Return [x, y] of the center of cell containing provided text 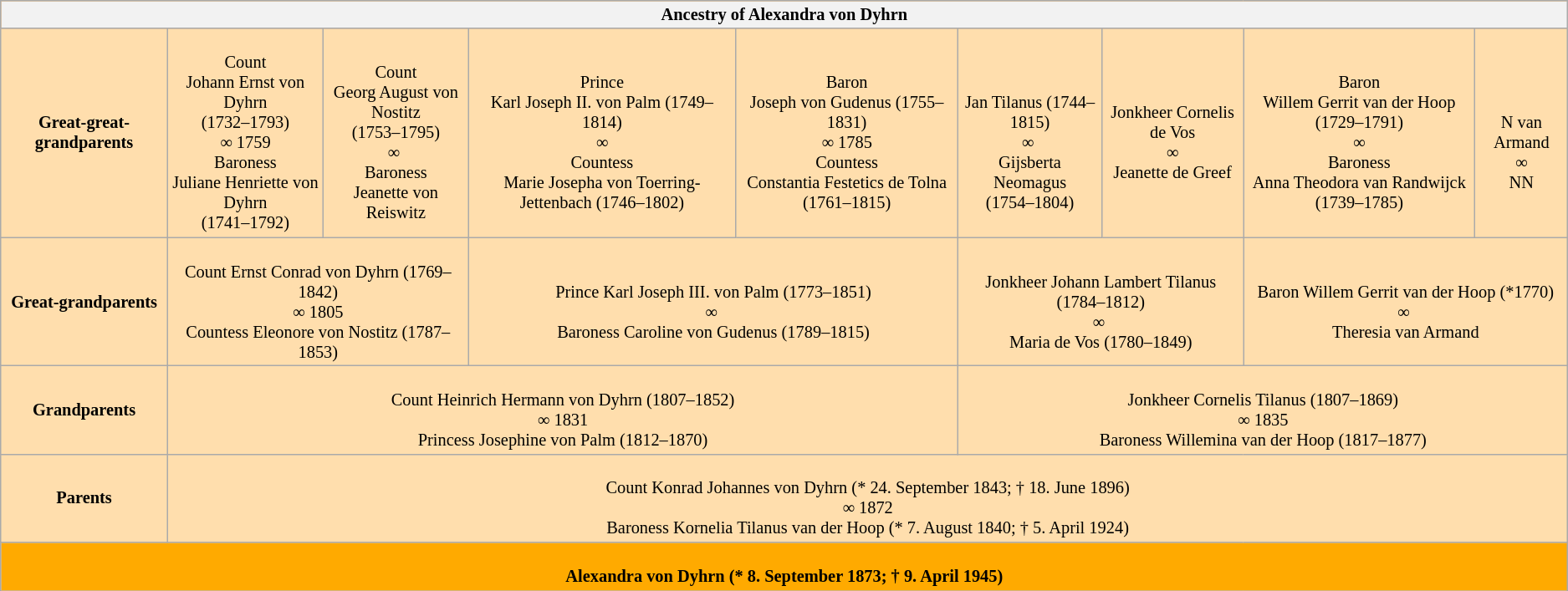
Great-great-grandparents [84, 133]
Grandparents [84, 410]
Alexandra von Dyhrn (* 8. September 1873; † 9. April 1945) [784, 567]
Ancestry of Alexandra von Dyhrn [784, 14]
Count Heinrich Hermann von Dyhrn (1807–1852) ∞ 1831 Princess Josephine von Palm (1812–1870) [562, 410]
N van Armand ∞ NN [1522, 133]
Baron Willem Gerrit van der Hoop (*1770) ∞ Theresia van Armand [1406, 302]
Prince Karl Joseph III. von Palm (1773–1851) ∞ Baroness Caroline von Gudenus (1789–1815) [712, 302]
PrinceKarl Joseph II. von Palm (1749–1814) ∞ CountessMarie Josepha von Toerring-Jettenbach (1746–1802) [602, 133]
CountJohann Ernst von Dyhrn(1732–1793) ∞ 1759 BaronessJuliane Henriette von Dyhrn(1741–1792) [245, 133]
Count Ernst Conrad von Dyhrn (1769–1842) ∞ 1805 Countess Eleonore von Nostitz (1787–1853) [318, 302]
BaronWillem Gerrit van der Hoop (1729–1791) ∞ BaronessAnna Theodora van Randwijck (1739–1785) [1360, 133]
Jan Tilanus (1744–1815) ∞ Gijsberta Neomagus(1754–1804) [1030, 133]
Parents [84, 498]
Jonkheer Cornelis Tilanus (1807–1869) ∞ 1835 Baroness Willemina van der Hoop (1817–1877) [1263, 410]
Jonkheer Johann Lambert Tilanus (1784–1812) ∞ Maria de Vos (1780–1849) [1101, 302]
BaronJoseph von Gudenus (1755–1831) ∞ 1785 CountessConstantia Festetics de Tolna (1761–1815) [847, 133]
Great-grandparents [84, 302]
Jonkheer Cornelis de Vos ∞ Jeanette de Greef [1172, 133]
CountGeorg August von Nostitz(1753–1795) ∞ BaronessJeanette von Reiswitz [396, 133]
